For the text-containing cell, return its midpoint in (x, y) coordinate format. 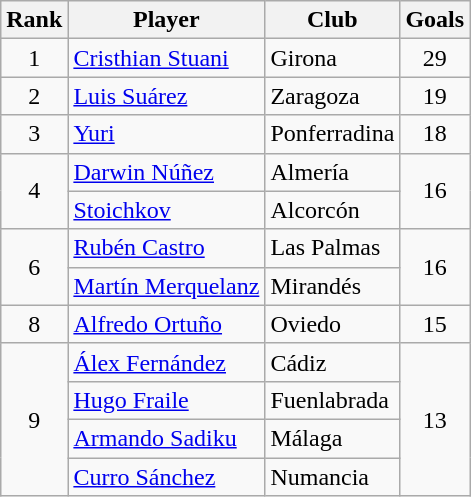
8 (34, 324)
Almería (332, 172)
Goals (435, 20)
13 (435, 419)
Martín Merquelanz (166, 286)
9 (34, 419)
Armando Sadiku (166, 438)
Oviedo (332, 324)
2 (34, 96)
Málaga (332, 438)
Mirandés (332, 286)
Fuenlabrada (332, 400)
Girona (332, 58)
19 (435, 96)
18 (435, 134)
Darwin Núñez (166, 172)
3 (34, 134)
Cádiz (332, 362)
15 (435, 324)
6 (34, 267)
Curro Sánchez (166, 477)
1 (34, 58)
Numancia (332, 477)
Alcorcón (332, 210)
Zaragoza (332, 96)
Rank (34, 20)
Club (332, 20)
Álex Fernández (166, 362)
Ponferradina (332, 134)
Stoichkov (166, 210)
Las Palmas (332, 248)
Cristhian Stuani (166, 58)
Alfredo Ortuño (166, 324)
4 (34, 191)
29 (435, 58)
Player (166, 20)
Luis Suárez (166, 96)
Rubén Castro (166, 248)
Yuri (166, 134)
Hugo Fraile (166, 400)
